Locate the cell with the specified text and output its (X, Y) center coordinate. 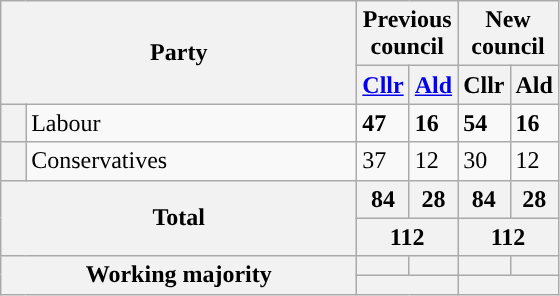
Party (179, 52)
37 (383, 161)
New council (508, 34)
Conservatives (192, 161)
54 (484, 123)
Total (179, 218)
Labour (192, 123)
47 (383, 123)
Previous council (408, 34)
30 (484, 161)
Working majority (179, 275)
